Identify which cell holds the provided text, then report its [X, Y] central coordinate. 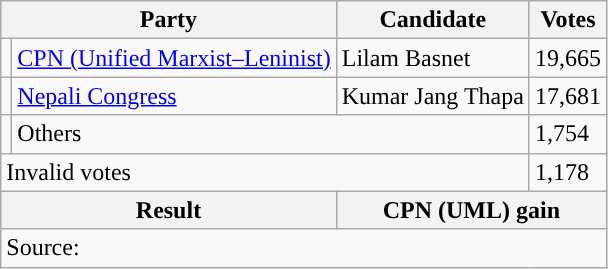
Kumar Jang Thapa [432, 96]
Nepali Congress [174, 96]
1,178 [568, 172]
17,681 [568, 96]
1,754 [568, 134]
Lilam Basnet [432, 58]
Votes [568, 20]
Candidate [432, 20]
Result [168, 210]
Others [271, 134]
Party [168, 20]
CPN (UML) gain [471, 210]
19,665 [568, 58]
CPN (Unified Marxist–Leninist) [174, 58]
Source: [304, 248]
Invalid votes [266, 172]
